Search for the cell housing the specified text and yield its [x, y] center coordinate. 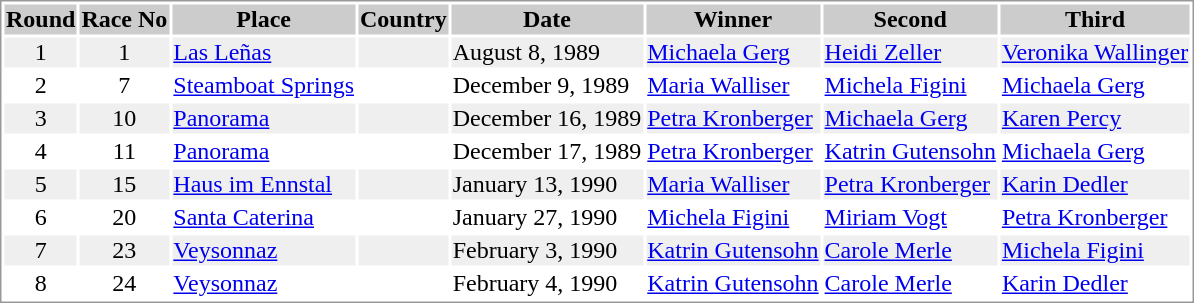
December 17, 1989 [547, 151]
Miriam Vogt [910, 217]
February 3, 1990 [547, 251]
Third [1094, 19]
10 [124, 119]
August 8, 1989 [547, 53]
Karen Percy [1094, 119]
Veronika Wallinger [1094, 53]
3 [40, 119]
24 [124, 283]
December 9, 1989 [547, 85]
20 [124, 217]
January 27, 1990 [547, 217]
Second [910, 19]
February 4, 1990 [547, 283]
Haus im Ennstal [264, 185]
Winner [733, 19]
11 [124, 151]
Steamboat Springs [264, 85]
January 13, 1990 [547, 185]
2 [40, 85]
15 [124, 185]
Date [547, 19]
Las Leñas [264, 53]
4 [40, 151]
Santa Caterina [264, 217]
Country [403, 19]
Race No [124, 19]
6 [40, 217]
December 16, 1989 [547, 119]
23 [124, 251]
Heidi Zeller [910, 53]
Round [40, 19]
8 [40, 283]
Place [264, 19]
5 [40, 185]
